For the text-containing cell, return its midpoint in (x, y) coordinate format. 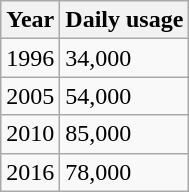
2016 (30, 172)
78,000 (124, 172)
Daily usage (124, 20)
54,000 (124, 96)
2005 (30, 96)
Year (30, 20)
2010 (30, 134)
1996 (30, 58)
34,000 (124, 58)
85,000 (124, 134)
